Scan for the cell matching the given text and deliver its [X, Y] coordinate at center. 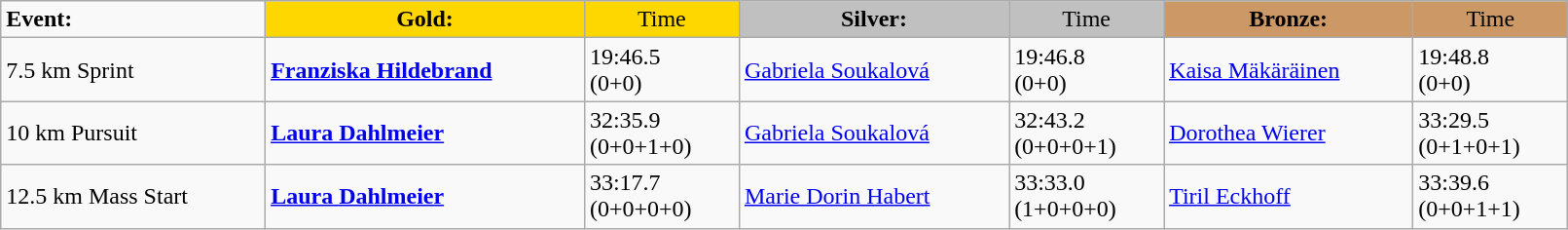
Event: [133, 19]
Kaisa Mäkäräinen [1289, 70]
Bronze: [1289, 19]
33:17.7(0+0+0+0) [662, 197]
32:35.9(0+0+1+0) [662, 133]
10 km Pursuit [133, 133]
33:39.6(0+0+1+1) [1491, 197]
Marie Dorin Habert [874, 197]
33:29.5(0+1+0+1) [1491, 133]
32:43.2(0+0+0+1) [1086, 133]
7.5 km Sprint [133, 70]
Franziska Hildebrand [425, 70]
12.5 km Mass Start [133, 197]
33:33.0(1+0+0+0) [1086, 197]
19:46.5(0+0) [662, 70]
19:46.8(0+0) [1086, 70]
Gold: [425, 19]
Silver: [874, 19]
Tiril Eckhoff [1289, 197]
Dorothea Wierer [1289, 133]
19:48.8(0+0) [1491, 70]
